Search for the cell housing the specified text and yield its (X, Y) center coordinate. 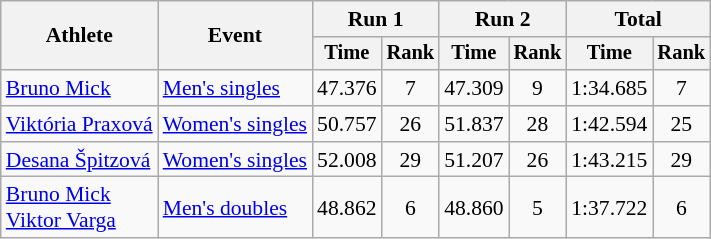
28 (538, 124)
Athlete (80, 36)
9 (538, 88)
Men's singles (235, 88)
Total (638, 19)
25 (681, 124)
51.837 (474, 124)
51.207 (474, 160)
Run 2 (502, 19)
Men's doubles (235, 208)
Bruno Mick (80, 88)
Desana Špitzová (80, 160)
47.309 (474, 88)
Event (235, 36)
47.376 (346, 88)
1:43.215 (609, 160)
5 (538, 208)
1:37.722 (609, 208)
50.757 (346, 124)
48.860 (474, 208)
Bruno MickViktor Varga (80, 208)
Viktória Praxová (80, 124)
1:42.594 (609, 124)
52.008 (346, 160)
48.862 (346, 208)
Run 1 (376, 19)
1:34.685 (609, 88)
